Provide the [X, Y] coordinate of the cell's center where the given text is located.  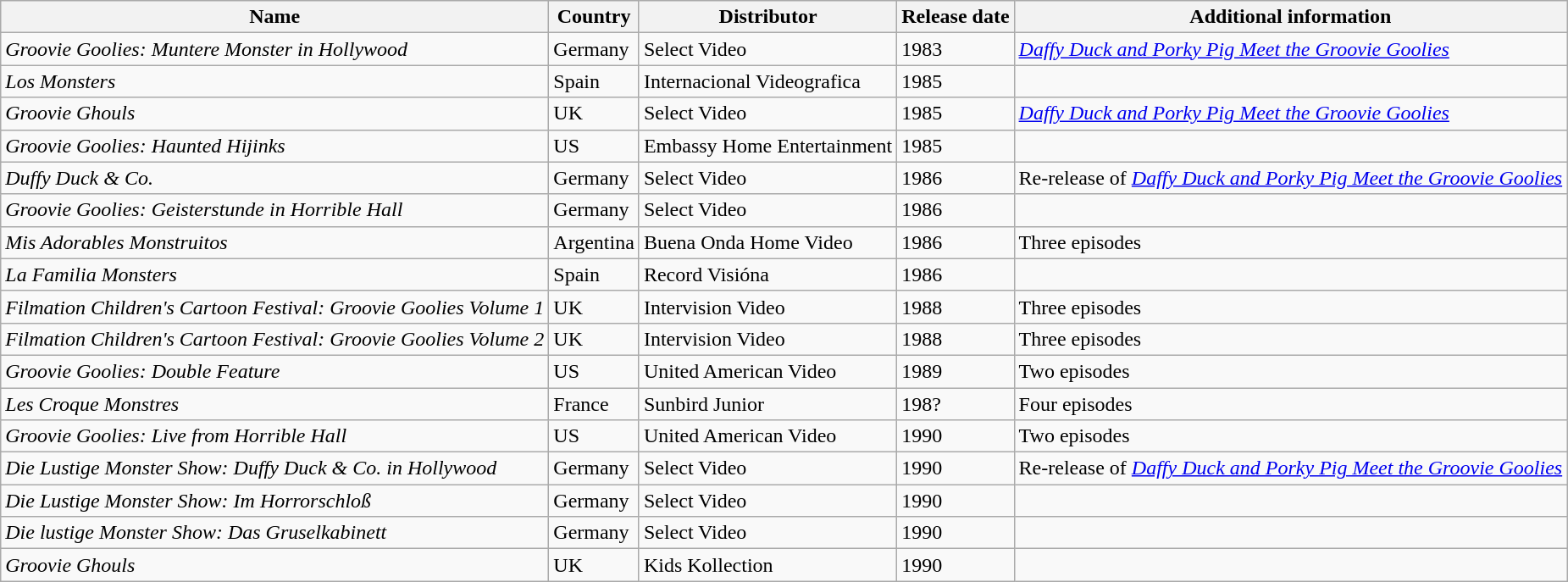
Groovie Goolies: Live from Horrible Hall [274, 436]
Distributor [767, 17]
Four episodes [1291, 404]
Kids Kollection [767, 565]
Filmation Children's Cartoon Festival: Groovie Goolies Volume 1 [274, 307]
Internacional Videografica [767, 81]
Los Monsters [274, 81]
Die lustige Monster Show: Das Gruselkabinett [274, 533]
Die Lustige Monster Show: Im Horrorschloß [274, 501]
1989 [956, 371]
Release date [956, 17]
Groovie Goolies: Muntere Monster in Hollywood [274, 49]
France [595, 404]
La Familia Monsters [274, 274]
Mis Adorables Monstruitos [274, 242]
Groovie Goolies: Haunted Hijinks [274, 146]
198? [956, 404]
Groovie Goolies: Geisterstunde in Horrible Hall [274, 210]
Filmation Children's Cartoon Festival: Groovie Goolies Volume 2 [274, 339]
Die Lustige Monster Show: Duffy Duck & Co. in Hollywood [274, 468]
Buena Onda Home Video [767, 242]
1983 [956, 49]
Additional information [1291, 17]
Embassy Home Entertainment [767, 146]
Les Croque Monstres [274, 404]
Record Visióna [767, 274]
Country [595, 17]
Duffy Duck & Co. [274, 178]
Name [274, 17]
Groovie Goolies: Double Feature [274, 371]
Argentina [595, 242]
Sunbird Junior [767, 404]
